Provide the [x, y] coordinate of the cell's center where the given text is located.  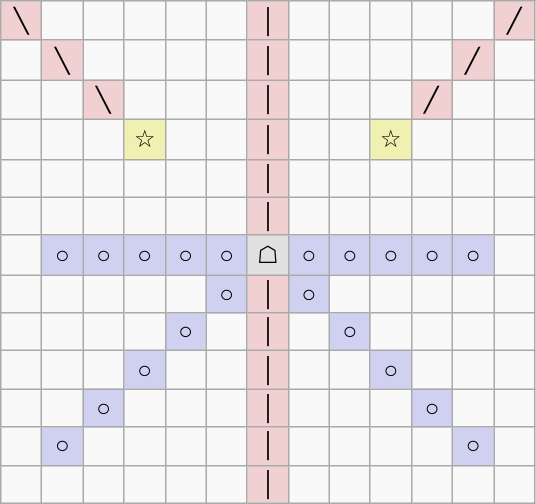
☖ [268, 255]
